From the cell containing the given text, extract its center point as [X, Y] coordinate. 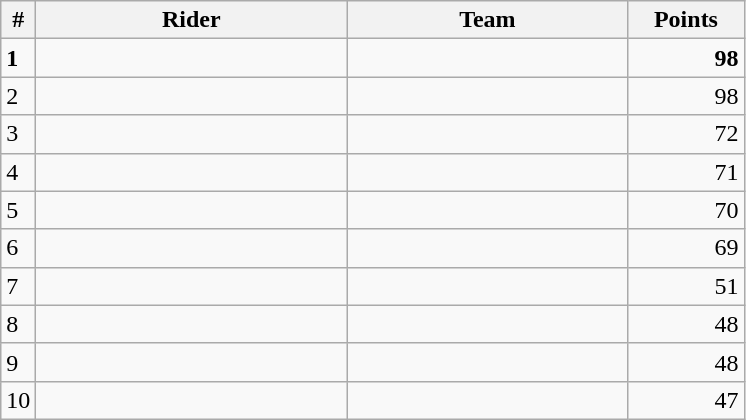
72 [686, 134]
5 [18, 210]
70 [686, 210]
2 [18, 96]
7 [18, 286]
Points [686, 20]
9 [18, 362]
71 [686, 172]
# [18, 20]
51 [686, 286]
6 [18, 248]
47 [686, 400]
8 [18, 324]
Rider [192, 20]
69 [686, 248]
4 [18, 172]
Team [488, 20]
10 [18, 400]
3 [18, 134]
1 [18, 58]
